Pinpoint the cell where the given text exists, returning its [x, y] midpoint coordinate. 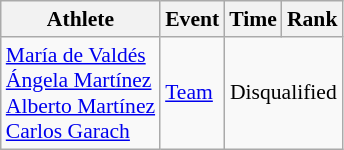
Event [192, 19]
Rank [312, 19]
Time [253, 19]
María de ValdésÁngela MartínezAlberto MartínezCarlos Garach [80, 93]
Disqualified [283, 93]
Team [192, 93]
Athlete [80, 19]
